Return [x, y] of the center of cell containing provided text 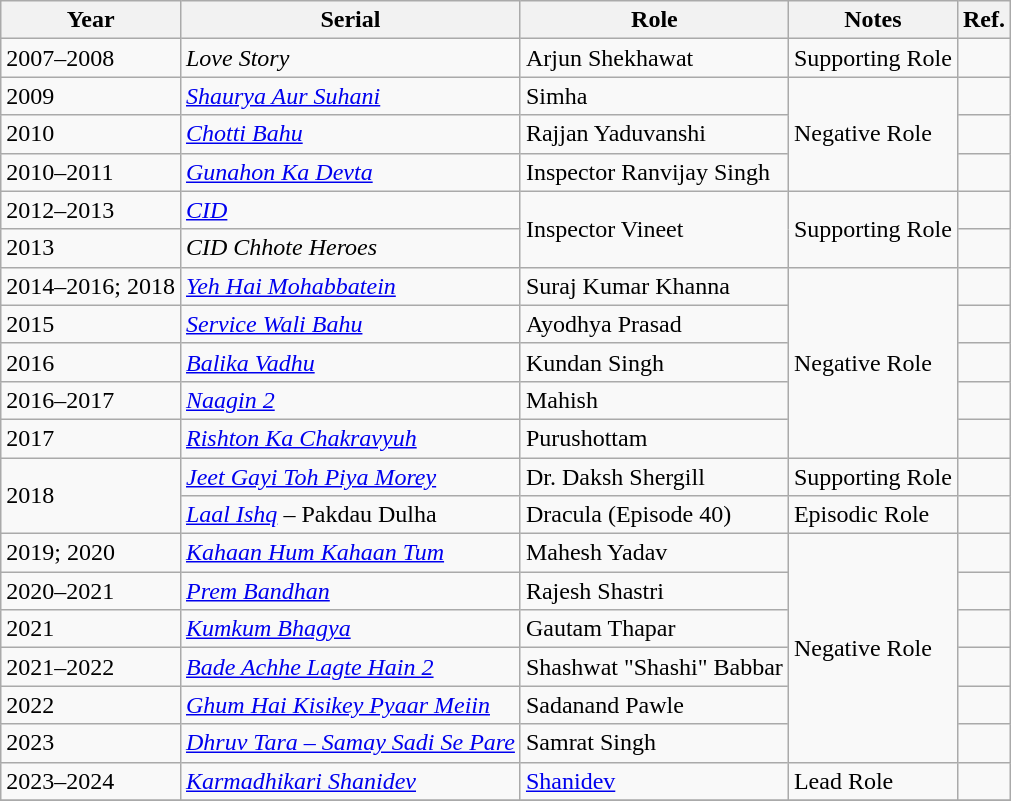
Arjun Shekhawat [654, 58]
2019; 2020 [91, 553]
Episodic Role [872, 515]
Year [91, 20]
2007–2008 [91, 58]
2020–2021 [91, 591]
Dracula (Episode 40) [654, 515]
Notes [872, 20]
Dr. Daksh Shergill [654, 477]
Samrat Singh [654, 743]
2014–2016; 2018 [91, 286]
2016 [91, 362]
2022 [91, 705]
Lead Role [872, 781]
Purushottam [654, 438]
Rishton Ka Chakravyuh [350, 438]
CID Chhote Heroes [350, 248]
Chotti Bahu [350, 134]
2010 [91, 134]
Yeh Hai Mohabbatein [350, 286]
Kumkum Bhagya [350, 629]
Naagin 2 [350, 400]
2010–2011 [91, 172]
Ayodhya Prasad [654, 324]
Balika Vadhu [350, 362]
2012–2013 [91, 210]
Dhruv Tara – Samay Sadi Se Pare [350, 743]
Mahish [654, 400]
2023–2024 [91, 781]
Ref. [984, 20]
Sadanand Pawle [654, 705]
2018 [91, 496]
CID [350, 210]
Ghum Hai Kisikey Pyaar Meiin [350, 705]
Rajesh Shastri [654, 591]
Service Wali Bahu [350, 324]
2017 [91, 438]
Karmadhikari Shanidev [350, 781]
Jeet Gayi Toh Piya Morey [350, 477]
Kundan Singh [654, 362]
2013 [91, 248]
Prem Bandhan [350, 591]
2016–2017 [91, 400]
Simha [654, 96]
Inspector Vineet [654, 229]
Inspector Ranvijay Singh [654, 172]
Laal Ishq – Pakdau Dulha [350, 515]
Shashwat "Shashi" Babbar [654, 667]
2023 [91, 743]
Rajjan Yaduvanshi [654, 134]
Mahesh Yadav [654, 553]
Suraj Kumar Khanna [654, 286]
Gautam Thapar [654, 629]
2021 [91, 629]
Gunahon Ka Devta [350, 172]
Shanidev [654, 781]
Bade Achhe Lagte Hain 2 [350, 667]
Role [654, 20]
2015 [91, 324]
2021–2022 [91, 667]
Love Story [350, 58]
2009 [91, 96]
Kahaan Hum Kahaan Tum [350, 553]
Serial [350, 20]
Shaurya Aur Suhani [350, 96]
